Return the [X, Y] coordinate for the center point of the cell that contains the specified text.  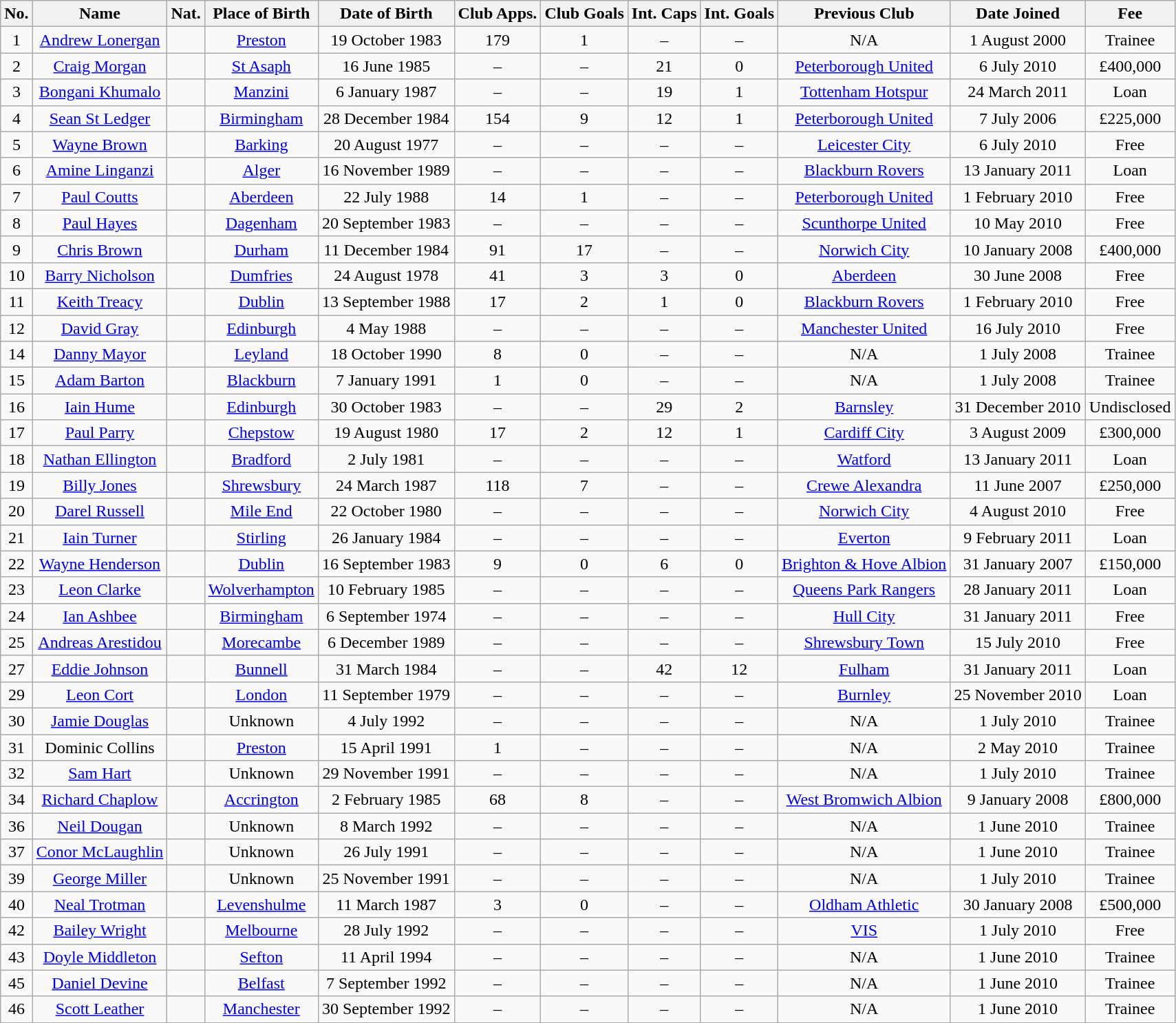
24 August 1978 [386, 275]
1 August 2000 [1018, 40]
11 April 1994 [386, 957]
154 [498, 118]
30 June 2008 [1018, 275]
118 [498, 485]
68 [498, 800]
20 August 1977 [386, 145]
25 [17, 642]
Dumfries [261, 275]
25 November 1991 [386, 878]
Iain Turner [100, 538]
Barry Nicholson [100, 275]
7 September 1992 [386, 983]
Chepstow [261, 433]
15 April 1991 [386, 747]
30 October 1983 [386, 407]
46 [17, 1009]
Bongani Khumalo [100, 92]
Paul Parry [100, 433]
Club Apps. [498, 14]
18 [17, 459]
£800,000 [1130, 800]
Sean St Ledger [100, 118]
11 December 1984 [386, 249]
43 [17, 957]
6 September 1974 [386, 616]
16 July 2010 [1018, 328]
Fulham [864, 668]
19 August 1980 [386, 433]
Eddie Johnson [100, 668]
30 January 2008 [1018, 905]
16 September 1983 [386, 564]
Leyland [261, 355]
26 January 1984 [386, 538]
27 [17, 668]
Danny Mayor [100, 355]
22 July 1988 [386, 197]
Manzini [261, 92]
11 [17, 302]
Bradford [261, 459]
Mile End [261, 512]
22 October 1980 [386, 512]
41 [498, 275]
Everton [864, 538]
2 February 1985 [386, 800]
10 February 1985 [386, 590]
10 January 2008 [1018, 249]
Neal Trotman [100, 905]
Morecambe [261, 642]
Burnley [864, 695]
15 [17, 381]
34 [17, 800]
18 October 1990 [386, 355]
30 September 1992 [386, 1009]
Queens Park Rangers [864, 590]
Andrew Lonergan [100, 40]
16 [17, 407]
Paul Hayes [100, 223]
Adam Barton [100, 381]
Daniel Devine [100, 983]
31 March 1984 [386, 668]
Conor McLaughlin [100, 852]
Int. Goals [739, 14]
Stirling [261, 538]
26 July 1991 [386, 852]
31 January 2007 [1018, 564]
Paul Coutts [100, 197]
£225,000 [1130, 118]
Barnsley [864, 407]
Undisclosed [1130, 407]
£150,000 [1130, 564]
11 June 2007 [1018, 485]
45 [17, 983]
£300,000 [1130, 433]
Belfast [261, 983]
David Gray [100, 328]
London [261, 695]
10 May 2010 [1018, 223]
No. [17, 14]
91 [498, 249]
Barking [261, 145]
2 July 1981 [386, 459]
Wayne Henderson [100, 564]
Scott Leather [100, 1009]
22 [17, 564]
Date Joined [1018, 14]
Tottenham Hotspur [864, 92]
16 November 1989 [386, 171]
Fee [1130, 14]
Shrewsbury [261, 485]
13 September 1988 [386, 302]
Andreas Arestidou [100, 642]
Wayne Brown [100, 145]
4 [17, 118]
4 August 2010 [1018, 512]
Bunnell [261, 668]
39 [17, 878]
11 September 1979 [386, 695]
George Miller [100, 878]
Doyle Middleton [100, 957]
Brighton & Hove Albion [864, 564]
4 July 1992 [386, 721]
West Bromwich Albion [864, 800]
Dominic Collins [100, 747]
Dagenham [261, 223]
Blackburn [261, 381]
24 [17, 616]
VIS [864, 931]
St Asaph [261, 66]
24 March 2011 [1018, 92]
Durham [261, 249]
Craig Morgan [100, 66]
2 May 2010 [1018, 747]
32 [17, 774]
Nat. [186, 14]
Name [100, 14]
20 September 1983 [386, 223]
6 January 1987 [386, 92]
Leicester City [864, 145]
Crewe Alexandra [864, 485]
6 December 1989 [386, 642]
Date of Birth [386, 14]
Bailey Wright [100, 931]
36 [17, 826]
Levenshulme [261, 905]
179 [498, 40]
Melbourne [261, 931]
Neil Dougan [100, 826]
Place of Birth [261, 14]
Jamie Douglas [100, 721]
Shrewsbury Town [864, 642]
£500,000 [1130, 905]
Alger [261, 171]
Sam Hart [100, 774]
Previous Club [864, 14]
Cardiff City [864, 433]
5 [17, 145]
16 June 1985 [386, 66]
28 January 2011 [1018, 590]
Sefton [261, 957]
31 December 2010 [1018, 407]
£250,000 [1130, 485]
19 October 1983 [386, 40]
Richard Chaplow [100, 800]
Iain Hume [100, 407]
Manchester United [864, 328]
9 January 2008 [1018, 800]
Billy Jones [100, 485]
7 January 1991 [386, 381]
40 [17, 905]
Ian Ashbee [100, 616]
24 March 1987 [386, 485]
11 March 1987 [386, 905]
Wolverhampton [261, 590]
28 December 1984 [386, 118]
Oldham Athletic [864, 905]
7 July 2006 [1018, 118]
4 May 1988 [386, 328]
Amine Linganzi [100, 171]
37 [17, 852]
30 [17, 721]
Manchester [261, 1009]
20 [17, 512]
8 March 1992 [386, 826]
3 August 2009 [1018, 433]
Leon Clarke [100, 590]
Nathan Ellington [100, 459]
Chris Brown [100, 249]
Watford [864, 459]
Hull City [864, 616]
23 [17, 590]
28 July 1992 [386, 931]
29 November 1991 [386, 774]
Accrington [261, 800]
31 [17, 747]
10 [17, 275]
Scunthorpe United [864, 223]
Leon Cort [100, 695]
9 February 2011 [1018, 538]
15 July 2010 [1018, 642]
Int. Caps [664, 14]
25 November 2010 [1018, 695]
Darel Russell [100, 512]
Keith Treacy [100, 302]
Club Goals [584, 14]
